Scan for the cell matching the given text and deliver its [X, Y] coordinate at center. 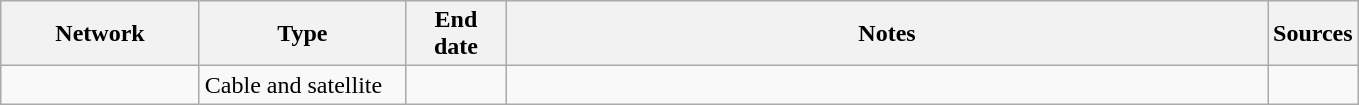
End date [456, 34]
Type [302, 34]
Sources [1314, 34]
Cable and satellite [302, 85]
Notes [886, 34]
Network [100, 34]
